Return the (X, Y) coordinate for the center point of the cell that contains the specified text.  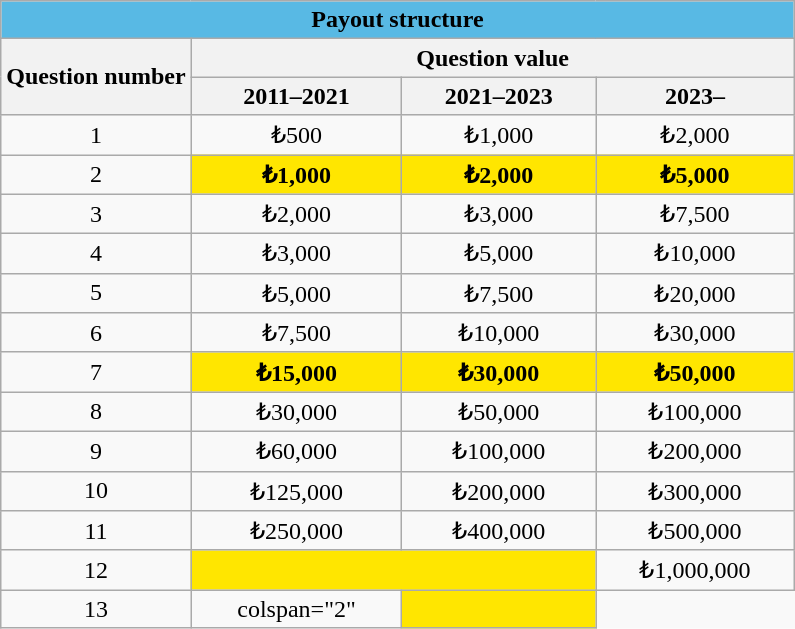
7 (96, 372)
2011–2021 (296, 96)
2 (96, 174)
₺125,000 (296, 491)
₺300,000 (696, 491)
Question number (96, 77)
4 (96, 254)
₺500 (296, 135)
9 (96, 451)
₺500,000 (696, 531)
2021–2023 (499, 96)
5 (96, 293)
₺60,000 (296, 451)
8 (96, 412)
13 (96, 609)
₺400,000 (499, 531)
Payout structure (398, 20)
Question value (492, 58)
₺15,000 (296, 372)
10 (96, 491)
12 (96, 570)
11 (96, 531)
₺20,000 (696, 293)
3 (96, 214)
6 (96, 333)
₺250,000 (296, 531)
colspan="2" (296, 609)
2023– (696, 96)
₺1,000,000 (696, 570)
1 (96, 135)
